Capture the cell that displays the provided text and extract its [x, y] central coordinate. 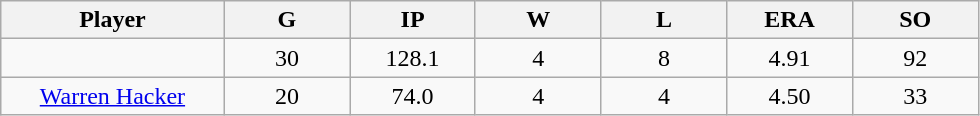
L [664, 20]
92 [915, 58]
4.50 [790, 96]
Player [112, 20]
ERA [790, 20]
IP [413, 20]
G [287, 20]
74.0 [413, 96]
30 [287, 58]
W [538, 20]
20 [287, 96]
Warren Hacker [112, 96]
128.1 [413, 58]
33 [915, 96]
SO [915, 20]
4.91 [790, 58]
8 [664, 58]
